Return (X, Y) of the center of cell containing provided text 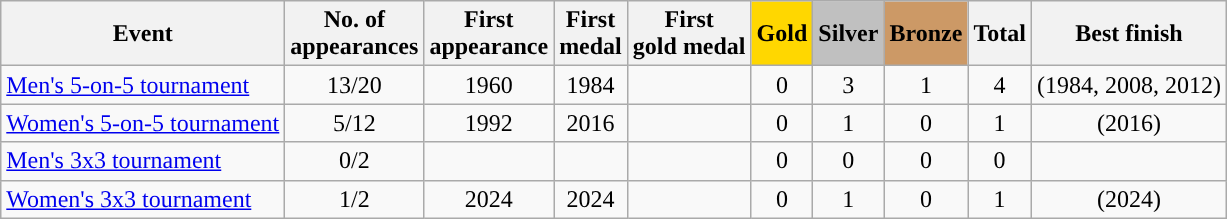
Firstappearance (489, 34)
1960 (489, 85)
Women's 3x3 tournament (143, 199)
(2024) (1128, 199)
0/2 (354, 161)
(2016) (1128, 123)
1992 (489, 123)
Best finish (1128, 34)
Bronze (926, 34)
Women's 5-on-5 tournament (143, 123)
Gold (782, 34)
Men's 3x3 tournament (143, 161)
1984 (591, 85)
5/12 (354, 123)
Total (1000, 34)
13/20 (354, 85)
Firstmedal (591, 34)
No. ofappearances (354, 34)
4 (1000, 85)
Men's 5-on-5 tournament (143, 85)
3 (848, 85)
(1984, 2008, 2012) (1128, 85)
Silver (848, 34)
2016 (591, 123)
Event (143, 34)
1/2 (354, 199)
Firstgold medal (689, 34)
